Return the [x, y] coordinate for the center point of the cell that contains the specified text.  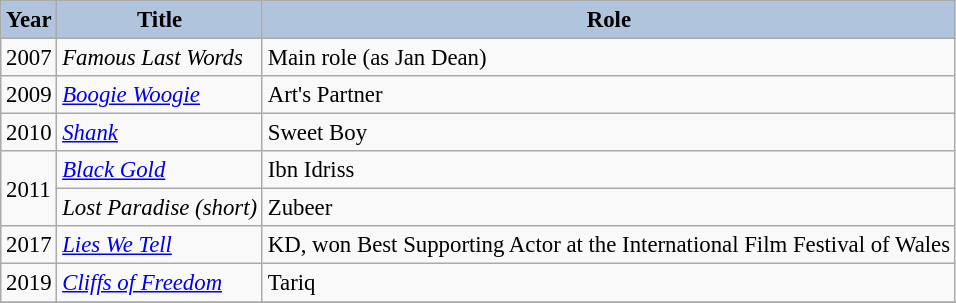
Year [29, 20]
Tariq [608, 283]
Sweet Boy [608, 133]
2011 [29, 188]
Art's Partner [608, 95]
Cliffs of Freedom [160, 283]
2019 [29, 283]
Ibn Idriss [608, 170]
KD, won Best Supporting Actor at the International Film Festival of Wales [608, 245]
2017 [29, 245]
Title [160, 20]
Black Gold [160, 170]
Lies We Tell [160, 245]
Shank [160, 133]
Famous Last Words [160, 58]
Zubeer [608, 208]
2010 [29, 133]
Role [608, 20]
Boogie Woogie [160, 95]
Lost Paradise (short) [160, 208]
Main role (as Jan Dean) [608, 58]
2007 [29, 58]
2009 [29, 95]
